Provide the [x, y] coordinate of the cell's center where the given text is located.  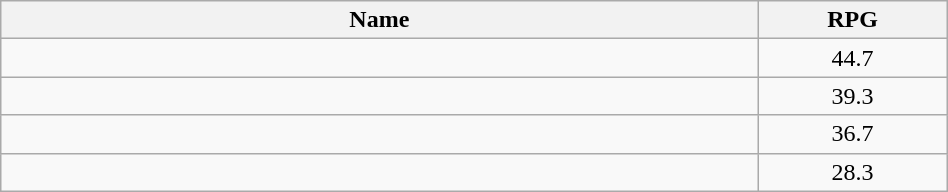
36.7 [852, 134]
RPG [852, 20]
44.7 [852, 58]
39.3 [852, 96]
Name [380, 20]
28.3 [852, 172]
